From the cell containing the given text, extract its center point as [x, y] coordinate. 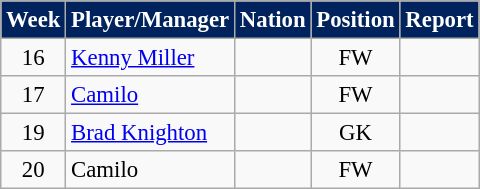
Week [34, 20]
20 [34, 170]
Brad Knighton [150, 133]
Position [356, 20]
Player/Manager [150, 20]
16 [34, 58]
Kenny Miller [150, 58]
Report [440, 20]
GK [356, 133]
Nation [273, 20]
17 [34, 95]
19 [34, 133]
